Capture the cell that displays the provided text and extract its (X, Y) central coordinate. 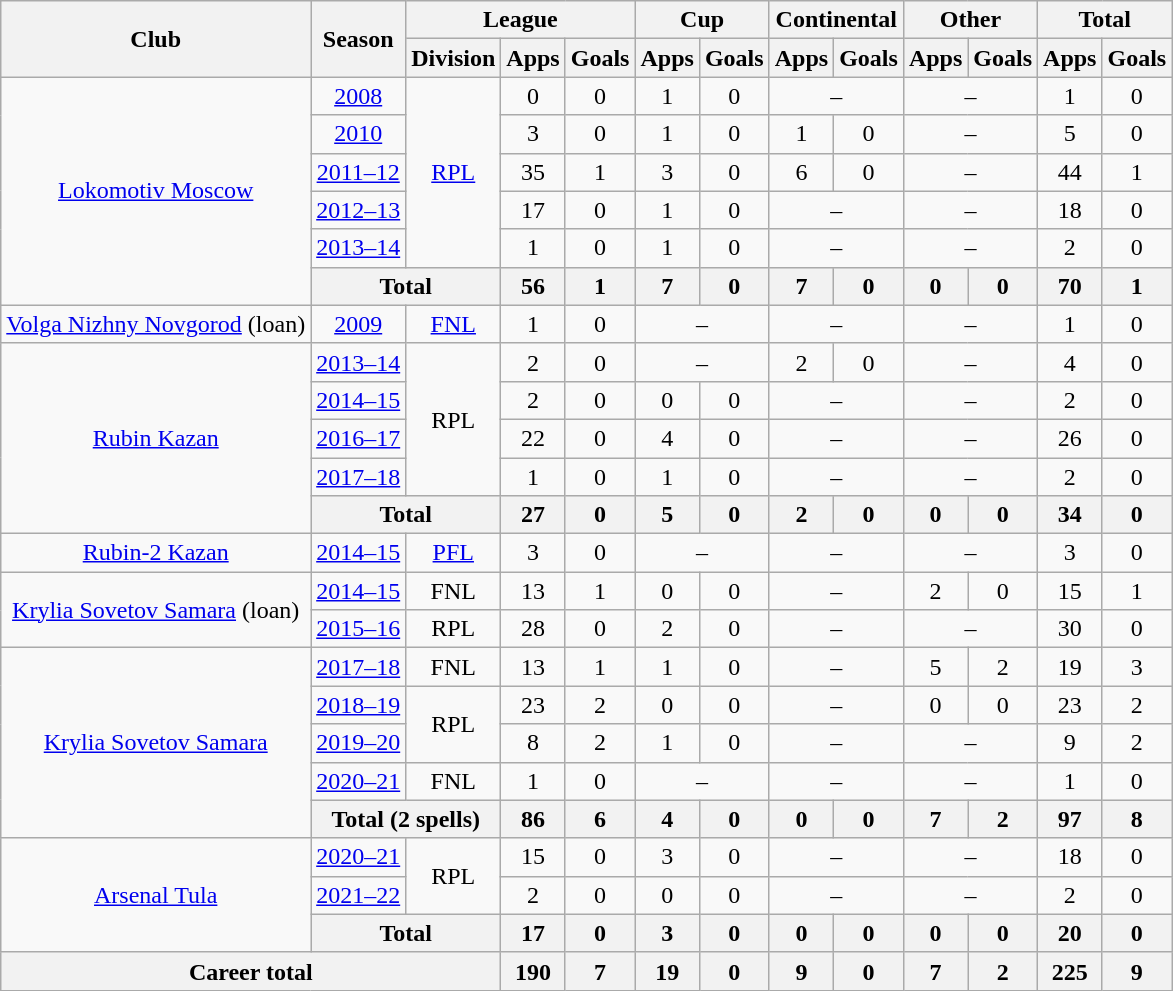
2019–20 (358, 743)
44 (1070, 172)
56 (533, 286)
Season (358, 39)
2010 (358, 134)
2018–19 (358, 705)
27 (533, 515)
League (520, 20)
22 (533, 438)
Other (970, 20)
2015–16 (358, 629)
70 (1070, 286)
34 (1070, 515)
28 (533, 629)
Arsenal Tula (156, 895)
30 (1070, 629)
2011–12 (358, 172)
2008 (358, 96)
Division (454, 58)
26 (1070, 438)
PFL (454, 553)
20 (1070, 933)
Rubin Kazan (156, 438)
Volga Nizhny Novgorod (loan) (156, 324)
97 (1070, 819)
Krylia Sovetov Samara (156, 743)
Rubin-2 Kazan (156, 553)
Krylia Sovetov Samara (loan) (156, 610)
Club (156, 39)
2009 (358, 324)
35 (533, 172)
86 (533, 819)
Lokomotiv Moscow (156, 191)
Continental (836, 20)
2016–17 (358, 438)
Career total (251, 971)
Total (2 spells) (406, 819)
190 (533, 971)
2021–22 (358, 895)
2012–13 (358, 210)
Cup (702, 20)
225 (1070, 971)
